Locate the cell with the specified text and output its [x, y] center coordinate. 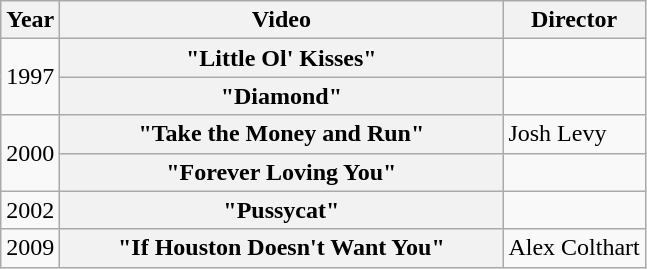
Josh Levy [574, 134]
Year [30, 20]
2000 [30, 153]
"If Houston Doesn't Want You" [282, 248]
Video [282, 20]
1997 [30, 77]
2009 [30, 248]
"Forever Loving You" [282, 172]
2002 [30, 210]
"Diamond" [282, 96]
"Take the Money and Run" [282, 134]
Director [574, 20]
"Pussycat" [282, 210]
"Little Ol' Kisses" [282, 58]
Alex Colthart [574, 248]
